Detect which cell encompasses the target text, then output its (x, y) center coordinate. 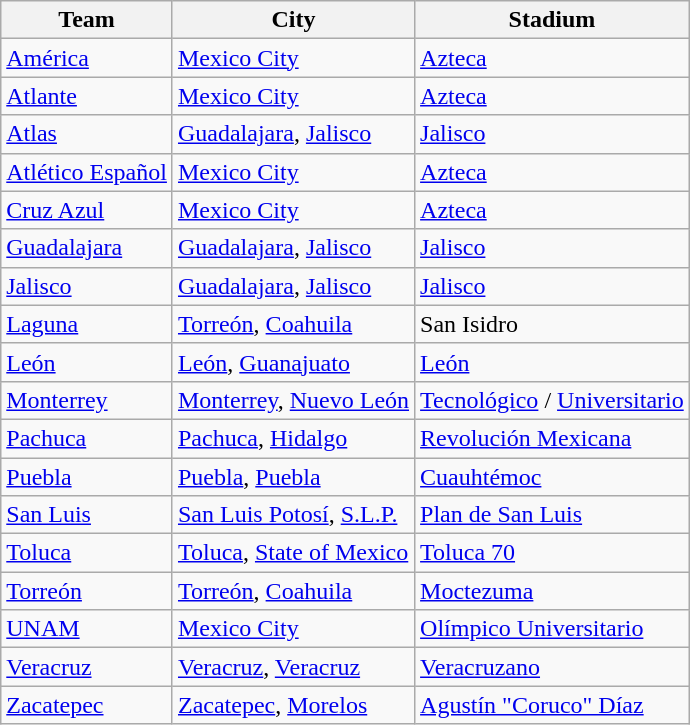
Cuauhtémoc (552, 477)
Atlas (87, 134)
Monterrey (87, 400)
León, Guanajuato (293, 362)
Atlético Español (87, 172)
Moctezuma (552, 591)
Tecnológico / Universitario (552, 400)
Revolución Mexicana (552, 438)
Puebla, Puebla (293, 477)
Plan de San Luis (552, 515)
Atlante (87, 96)
Toluca (87, 553)
Toluca, State of Mexico (293, 553)
San Luis (87, 515)
Pachuca (87, 438)
Stadium (552, 20)
Torreón (87, 591)
Cruz Azul (87, 210)
Guadalajara (87, 248)
Toluca 70 (552, 553)
San Luis Potosí, S.L.P. (293, 515)
UNAM (87, 629)
Agustín "Coruco" Díaz (552, 705)
Team (87, 20)
San Isidro (552, 324)
Puebla (87, 477)
Veracruz (87, 667)
Veracruzano (552, 667)
Veracruz, Veracruz (293, 667)
Zacatepec, Morelos (293, 705)
Laguna (87, 324)
Zacatepec (87, 705)
Pachuca, Hidalgo (293, 438)
City (293, 20)
América (87, 58)
Olímpico Universitario (552, 629)
Monterrey, Nuevo León (293, 400)
